Provide the (X, Y) coordinate of the cell's center where the given text is located.  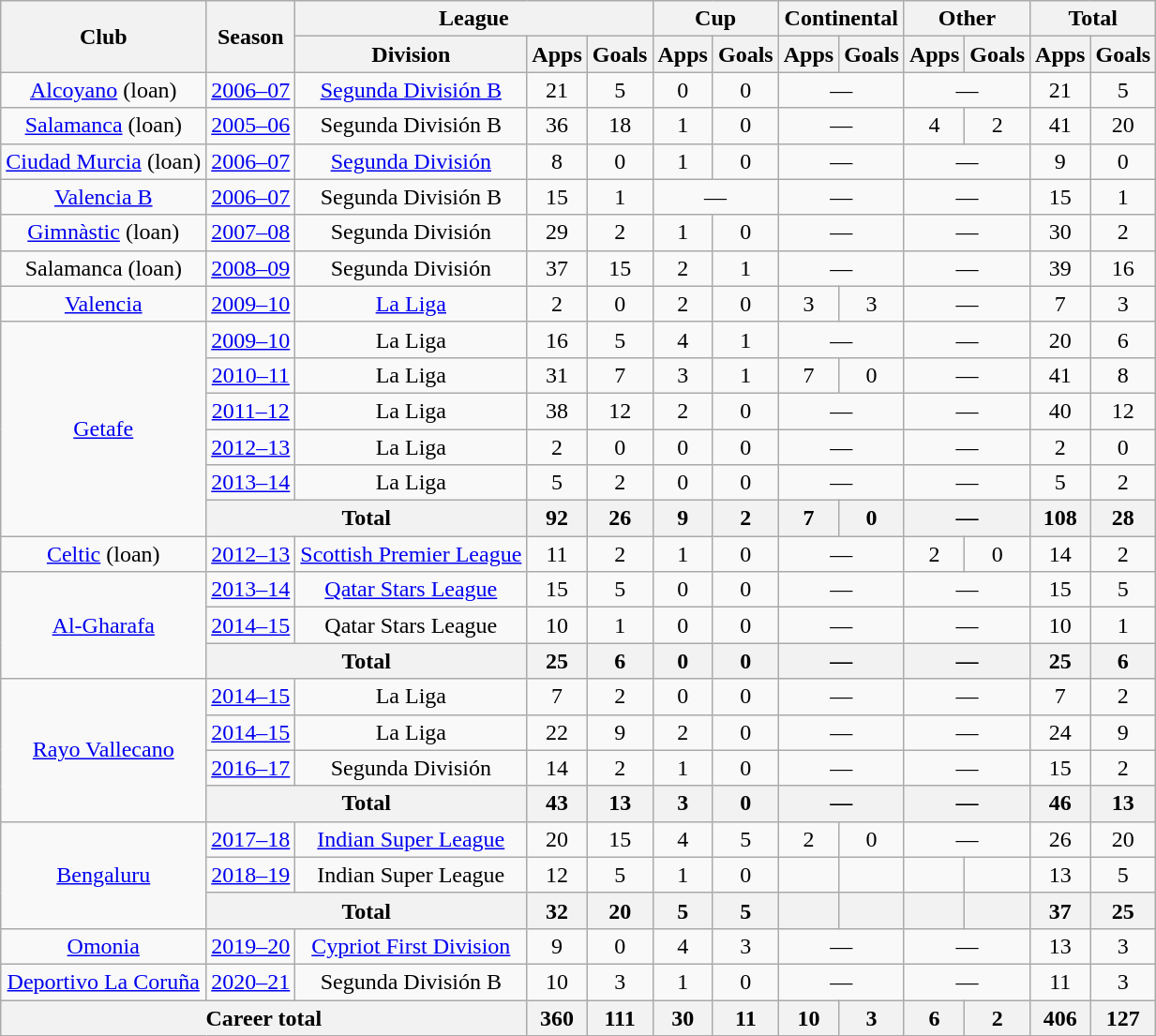
18 (620, 126)
Valencia B (103, 197)
Omonia (103, 946)
31 (557, 375)
2011–12 (251, 411)
2018–19 (251, 875)
24 (1060, 732)
Deportivo La Coruña (103, 982)
Getafe (103, 428)
111 (620, 1017)
46 (1060, 803)
28 (1123, 518)
Valencia (103, 304)
43 (557, 803)
2019–20 (251, 946)
2008–09 (251, 268)
Scottish Premier League (411, 554)
29 (557, 233)
League (474, 19)
92 (557, 518)
Continental (841, 19)
Cup (715, 19)
Celtic (loan) (103, 554)
406 (1060, 1017)
Season (251, 37)
Ciudad Murcia (loan) (103, 161)
2020–21 (251, 982)
Al-Gharafa (103, 625)
32 (557, 910)
127 (1123, 1017)
Alcoyano (loan) (103, 90)
22 (557, 732)
Division (411, 54)
Rayo Vallecano (103, 750)
108 (1060, 518)
2005–06 (251, 126)
Cypriot First Division (411, 946)
Club (103, 37)
38 (557, 411)
Other (967, 19)
360 (557, 1017)
39 (1060, 268)
40 (1060, 411)
2007–08 (251, 233)
2017–18 (251, 839)
Career total (264, 1017)
2016–17 (251, 768)
Bengaluru (103, 875)
36 (557, 126)
2010–11 (251, 375)
Gimnàstic (loan) (103, 233)
